Extract the (X, Y) coordinate from the center of the cell holding the provided text.  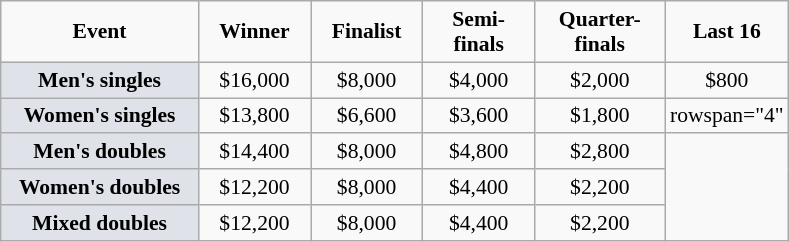
Quarter-finals (600, 32)
$800 (727, 80)
Semi-finals (479, 32)
$16,000 (254, 80)
$3,600 (479, 116)
rowspan="4" (727, 116)
$2,000 (600, 80)
$13,800 (254, 116)
Mixed doubles (100, 223)
Men's doubles (100, 152)
Women's doubles (100, 187)
Finalist (366, 32)
$4,000 (479, 80)
Last 16 (727, 32)
Men's singles (100, 80)
$1,800 (600, 116)
$6,600 (366, 116)
Event (100, 32)
$4,800 (479, 152)
$2,800 (600, 152)
Winner (254, 32)
$14,400 (254, 152)
Women's singles (100, 116)
